For the text-containing cell, return its midpoint in [X, Y] coordinate format. 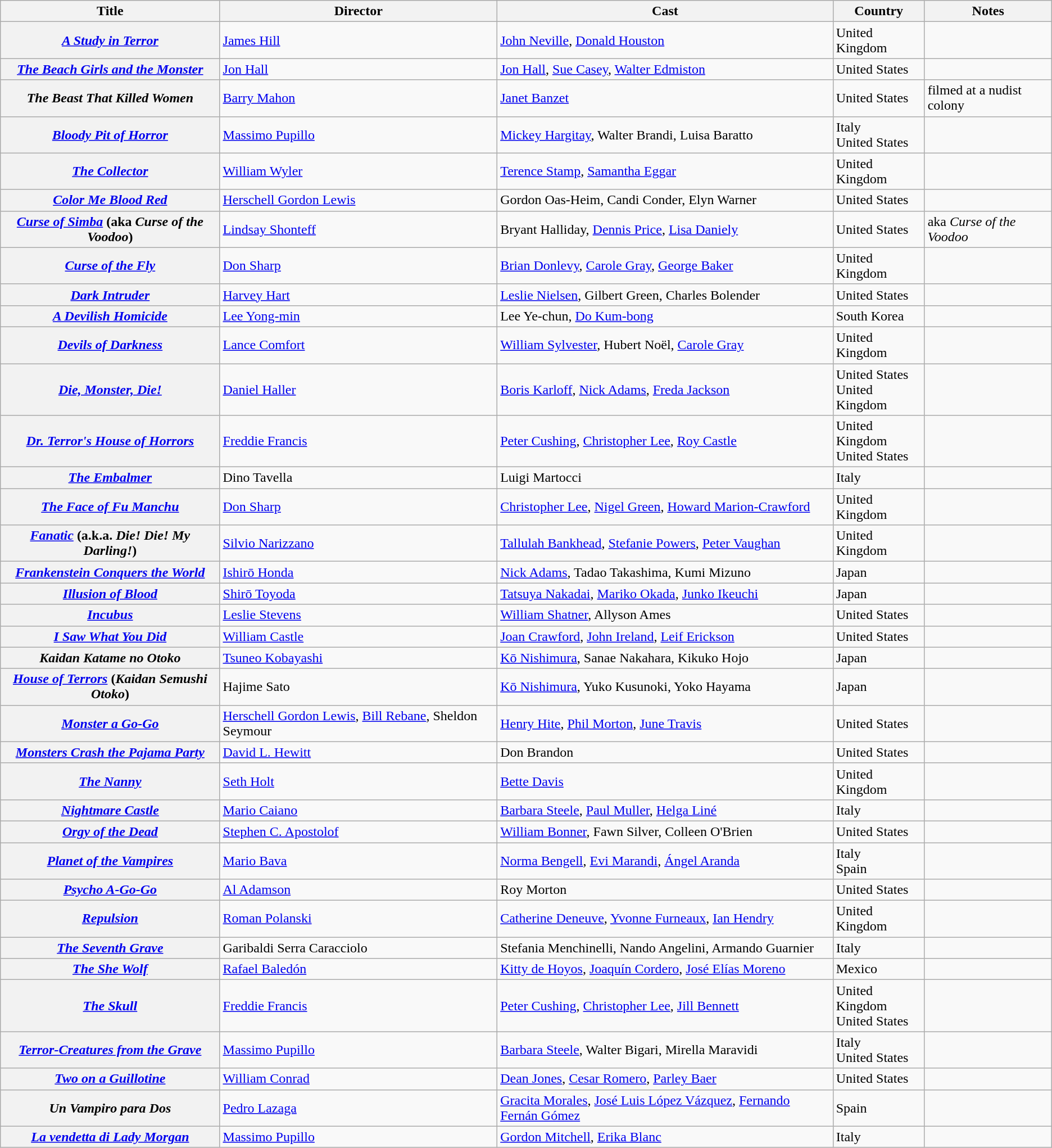
Mario Caiano [359, 810]
Stephen C. Apostolof [359, 831]
Die, Monster, Die! [110, 389]
Fanatic (a.k.a. Die! Die! My Darling!) [110, 543]
The She Wolf [110, 969]
Mickey Hargitay, Walter Brandi, Luisa Baratto [665, 135]
Lance Comfort [359, 345]
Curse of the Fly [110, 265]
Tatsuya Nakadai, Mariko Okada, Junko Ikeuchi [665, 594]
Roman Polanski [359, 919]
I Saw What You Did [110, 636]
Dr. Terror's House of Horrors [110, 441]
The Embalmer [110, 478]
Bette Davis [665, 781]
Brian Donlevy, Carole Gray, George Baker [665, 265]
Incubus [110, 615]
Bryant Halliday, Dennis Price, Lisa Daniely [665, 229]
ItalySpain [879, 860]
The Collector [110, 171]
The Beach Girls and the Monster [110, 69]
South Korea [879, 316]
Catherine Deneuve, Yvonne Furneaux, Ian Hendry [665, 919]
Hajime Sato [359, 687]
Psycho A-Go-Go [110, 890]
Boris Karloff, Nick Adams, Freda Jackson [665, 389]
Ishirō Honda [359, 572]
Title [110, 11]
Kō Nishimura, Yuko Kusunoki, Yoko Hayama [665, 687]
Color Me Blood Red [110, 200]
Harvey Hart [359, 295]
Monster a Go-Go [110, 723]
The Nanny [110, 781]
Gracita Morales, José Luis López Vázquez, Fernando Fernán Gómez [665, 1108]
James Hill [359, 40]
Un Vampiro para Dos [110, 1108]
Nightmare Castle [110, 810]
Don Brandon [665, 752]
House of Terrors (Kaidan Semushi Otoko) [110, 687]
Herschell Gordon Lewis [359, 200]
Kaidan Katame no Otoko [110, 658]
Dino Tavella [359, 478]
filmed at a nudist colony [988, 98]
Curse of Simba (aka Curse of the Voodoo) [110, 229]
Al Adamson [359, 890]
Two on a Guillotine [110, 1079]
Barbara Steele, Walter Bigari, Mirella Maravidi [665, 1050]
Mario Bava [359, 860]
Christopher Lee, Nigel Green, Howard Marion-Crawford [665, 507]
Tsuneo Kobayashi [359, 658]
Barry Mahon [359, 98]
Frankenstein Conquers the World [110, 572]
William Wyler [359, 171]
William Bonner, Fawn Silver, Colleen O'Brien [665, 831]
William Sylvester, Hubert Noël, Carole Gray [665, 345]
The Beast That Killed Women [110, 98]
John Neville, Donald Houston [665, 40]
Gordon Oas-Heim, Candi Conder, Elyn Warner [665, 200]
Monsters Crash the Pajama Party [110, 752]
Garibaldi Serra Caracciolo [359, 948]
Mexico [879, 969]
Kitty de Hoyos, Joaquín Cordero, José Elías Moreno [665, 969]
Herschell Gordon Lewis, Bill Rebane, Sheldon Seymour [359, 723]
Jon Hall [359, 69]
Spain [879, 1108]
William Shatner, Allyson Ames [665, 615]
Tallulah Bankhead, Stefanie Powers, Peter Vaughan [665, 543]
Terence Stamp, Samantha Eggar [665, 171]
Peter Cushing, Christopher Lee, Roy Castle [665, 441]
Planet of the Vampires [110, 860]
Repulsion [110, 919]
Nick Adams, Tadao Takashima, Kumi Mizuno [665, 572]
The Seventh Grave [110, 948]
Illusion of Blood [110, 594]
Lee Yong-min [359, 316]
Cast [665, 11]
Peter Cushing, Christopher Lee, Jill Bennett [665, 1006]
Silvio Narizzano [359, 543]
Stefania Menchinelli, Nando Angelini, Armando Guarnier [665, 948]
Barbara Steele, Paul Muller, Helga Liné [665, 810]
Rafael Baledón [359, 969]
The Skull [110, 1006]
Jon Hall, Sue Casey, Walter Edmiston [665, 69]
Orgy of the Dead [110, 831]
Janet Banzet [665, 98]
United StatesUnited Kingdom [879, 389]
The Face of Fu Manchu [110, 507]
Dark Intruder [110, 295]
Dean Jones, Cesar Romero, Parley Baer [665, 1079]
William Castle [359, 636]
Terror-Creatures from the Grave [110, 1050]
Devils of Darkness [110, 345]
Daniel Haller [359, 389]
Norma Bengell, Evi Marandi, Ángel Aranda [665, 860]
William Conrad [359, 1079]
A Study in Terror [110, 40]
Lindsay Shonteff [359, 229]
David L. Hewitt [359, 752]
La vendetta di Lady Morgan [110, 1137]
Luigi Martocci [665, 478]
Gordon Mitchell, Erika Blanc [665, 1137]
Joan Crawford, John Ireland, Leif Erickson [665, 636]
Director [359, 11]
Leslie Nielsen, Gilbert Green, Charles Bolender [665, 295]
Leslie Stevens [359, 615]
Country [879, 11]
Roy Morton [665, 890]
Seth Holt [359, 781]
Shirō Toyoda [359, 594]
Lee Ye-chun, Do Kum-bong [665, 316]
Notes [988, 11]
Bloody Pit of Horror [110, 135]
aka Curse of the Voodoo [988, 229]
Kō Nishimura, Sanae Nakahara, Kikuko Hojo [665, 658]
Pedro Lazaga [359, 1108]
A Devilish Homicide [110, 316]
Henry Hite, Phil Morton, June Travis [665, 723]
